From the cell containing the given text, extract its center point as [X, Y] coordinate. 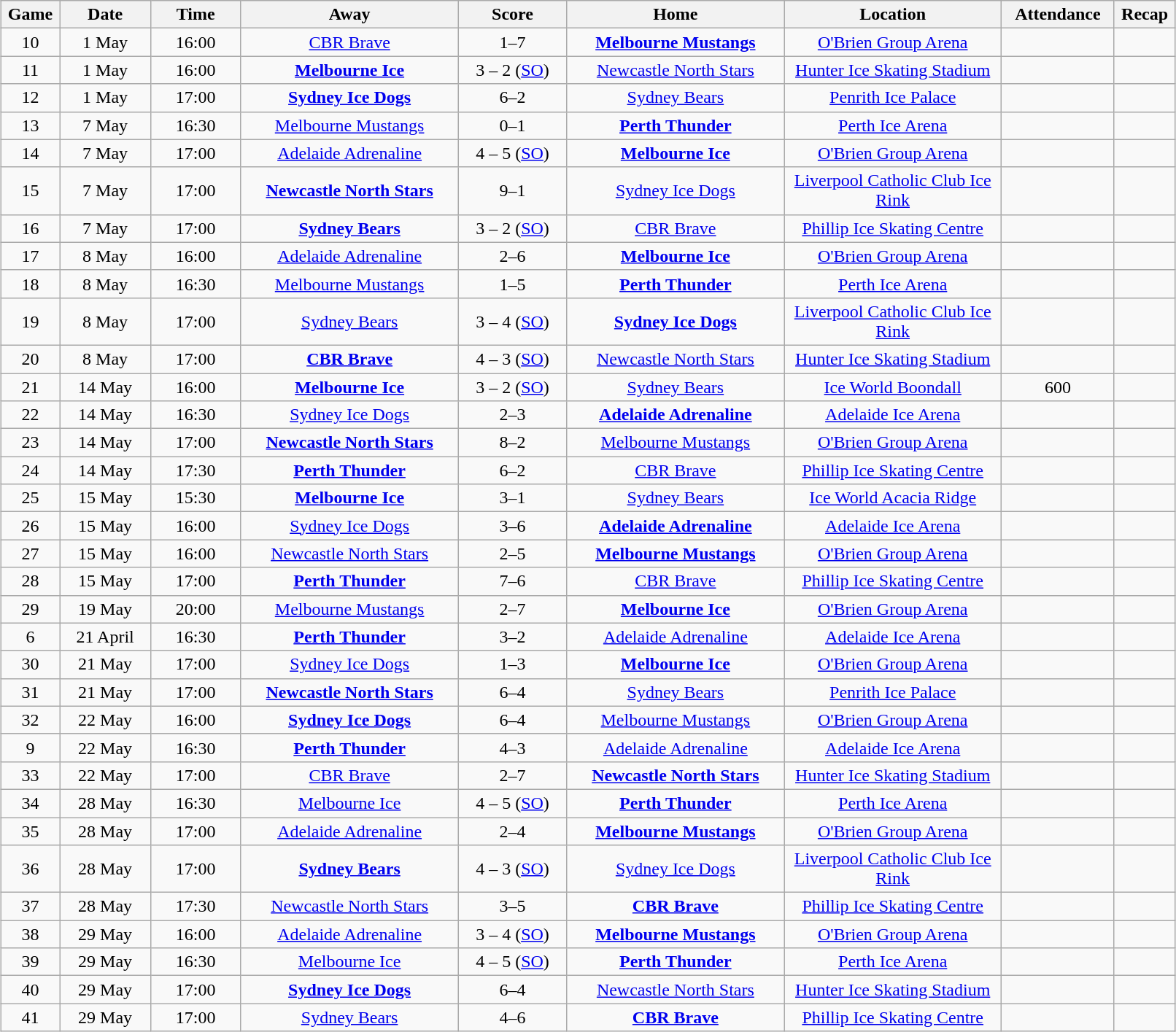
3–2 [512, 637]
41 [31, 1017]
Game [31, 15]
34 [31, 803]
37 [31, 907]
3–5 [512, 907]
Recap [1145, 15]
2–6 [512, 256]
Score [512, 15]
18 [31, 284]
20:00 [196, 609]
2–4 [512, 831]
32 [31, 720]
3–1 [512, 498]
4–3 [512, 748]
Ice World Boondall [893, 387]
10 [31, 42]
3–6 [512, 526]
2–3 [512, 415]
15 [31, 191]
33 [31, 775]
8–2 [512, 443]
Attendance [1058, 15]
19 [31, 321]
6 [31, 637]
4–6 [512, 1017]
0–1 [512, 125]
28 [31, 581]
13 [31, 125]
20 [31, 359]
Home [676, 15]
22 [31, 415]
1–5 [512, 284]
36 [31, 869]
35 [31, 831]
40 [31, 990]
25 [31, 498]
Ice World Acacia Ridge [893, 498]
Date [105, 15]
19 May [105, 609]
9 [31, 748]
7–6 [512, 581]
12 [31, 98]
Time [196, 15]
38 [31, 934]
1–3 [512, 664]
29 [31, 609]
30 [31, 664]
Away [349, 15]
1–7 [512, 42]
23 [31, 443]
24 [31, 470]
600 [1058, 387]
21 April [105, 637]
15:30 [196, 498]
9–1 [512, 191]
16 [31, 228]
2–5 [512, 554]
Location [893, 15]
17 [31, 256]
39 [31, 962]
21 [31, 387]
11 [31, 70]
14 [31, 153]
31 [31, 692]
26 [31, 526]
27 [31, 554]
